Provide the (X, Y) coordinate of the cell's center where the given text is located.  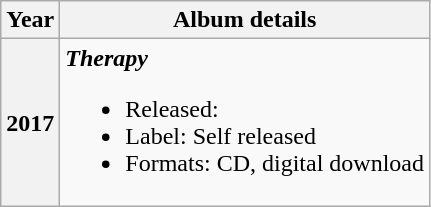
Album details (245, 20)
Year (30, 20)
2017 (30, 122)
TherapyReleased: Label: Self releasedFormats: CD, digital download (245, 122)
